Output the (x, y) coordinate of the center of the cell containing the given text.  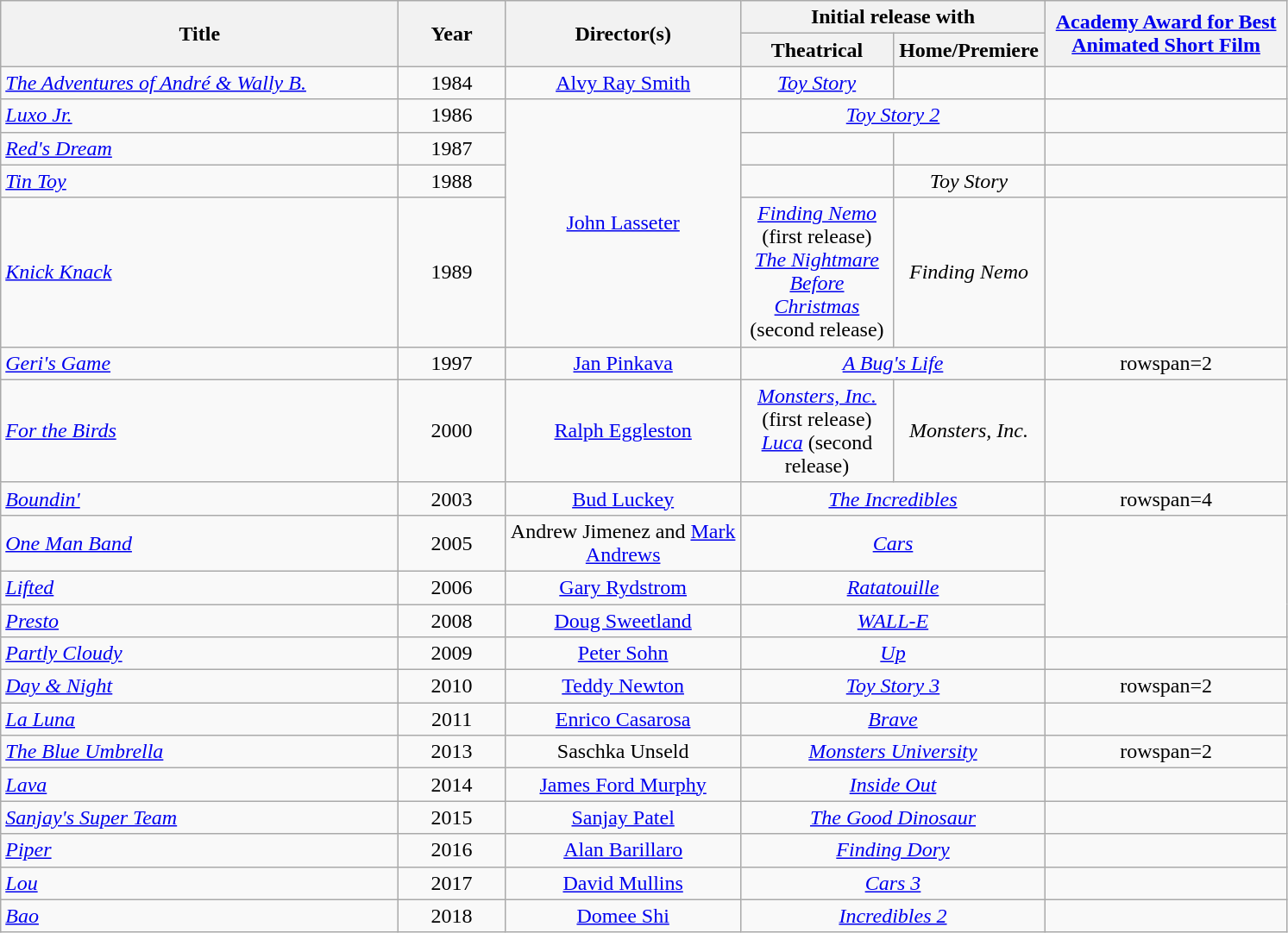
2011 (452, 719)
Enrico Casarosa (623, 719)
Day & Night (200, 686)
Teddy Newton (623, 686)
Monsters University (893, 752)
Andrew Jimenez and Mark Andrews (623, 543)
1989 (452, 272)
2006 (452, 587)
2014 (452, 785)
1988 (452, 181)
2008 (452, 620)
Alvy Ray Smith (623, 83)
Home/Premiere (969, 50)
Luxo Jr. (200, 116)
Domee Shi (623, 916)
Year (452, 34)
Toy Story 3 (893, 686)
Geri's Game (200, 363)
Boundin' (200, 498)
Brave (893, 719)
Bao (200, 916)
Peter Sohn (623, 654)
One Man Band (200, 543)
2015 (452, 817)
Lou (200, 883)
Finding Dory (893, 850)
2017 (452, 883)
For the Birds (200, 431)
A Bug's Life (893, 363)
The Good Dinosaur (893, 817)
John Lasseter (623, 222)
Red's Dream (200, 148)
Tin Toy (200, 181)
2018 (452, 916)
Theatrical (817, 50)
Jan Pinkava (623, 363)
2010 (452, 686)
2003 (452, 498)
Finding Nemo (969, 272)
Up (893, 654)
Sanjay's Super Team (200, 817)
David Mullins (623, 883)
rowspan=4 (1166, 498)
Director(s) (623, 34)
Monsters, Inc. (969, 431)
1997 (452, 363)
Academy Award for Best Animated Short Film (1166, 34)
Gary Rydstrom (623, 587)
2000 (452, 431)
2013 (452, 752)
Alan Barillaro (623, 850)
Cars (893, 543)
Partly Cloudy (200, 654)
Toy Story 2 (893, 116)
Inside Out (893, 785)
James Ford Murphy (623, 785)
Sanjay Patel (623, 817)
Knick Knack (200, 272)
1986 (452, 116)
Lifted (200, 587)
Bud Luckey (623, 498)
Saschka Unseld (623, 752)
Cars 3 (893, 883)
The Blue Umbrella (200, 752)
Monsters, Inc. (first release)Luca (second release) (817, 431)
Title (200, 34)
Piper (200, 850)
1984 (452, 83)
2005 (452, 543)
Finding Nemo (first release)The Nightmare Before Christmas (second release) (817, 272)
The Adventures of André & Wally B. (200, 83)
2016 (452, 850)
Presto (200, 620)
Incredibles 2 (893, 916)
WALL-E (893, 620)
The Incredibles (893, 498)
Doug Sweetland (623, 620)
Ralph Eggleston (623, 431)
Initial release with (893, 17)
Lava (200, 785)
La Luna (200, 719)
1987 (452, 148)
Ratatouille (893, 587)
2009 (452, 654)
